From the cell containing the given text, extract its center point as [x, y] coordinate. 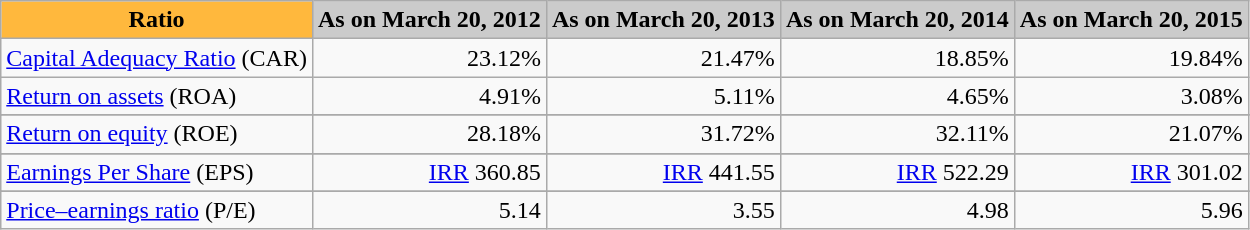
32.11% [897, 134]
Return on assets (ROA) [157, 96]
5.96 [1131, 210]
IRR 301.02 [1131, 172]
As on March 20, 2015 [1131, 20]
As on March 20, 2014 [897, 20]
23.12% [429, 58]
Earnings Per Share (EPS) [157, 172]
IRR 522.29 [897, 172]
5.14 [429, 210]
IRR 360.85 [429, 172]
As on March 20, 2012 [429, 20]
28.18% [429, 134]
As on March 20, 2013 [663, 20]
21.47% [663, 58]
4.98 [897, 210]
IRR 441.55 [663, 172]
5.11% [663, 96]
21.07% [1131, 134]
4.91% [429, 96]
18.85% [897, 58]
Price–earnings ratio (P/E) [157, 210]
4.65% [897, 96]
31.72% [663, 134]
19.84% [1131, 58]
Return on equity (ROE) [157, 134]
Capital Adequacy Ratio (CAR) [157, 58]
3.08% [1131, 96]
Ratio [157, 20]
3.55 [663, 210]
